Scan for the cell matching the given text and deliver its [X, Y] coordinate at center. 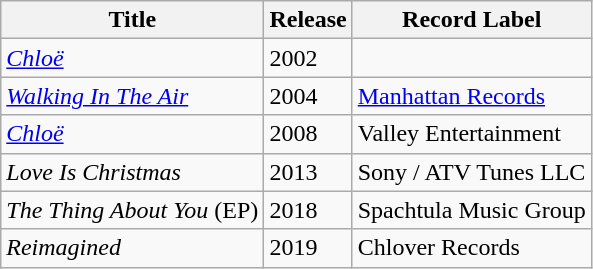
Release [308, 20]
2018 [308, 210]
Chlover Records [472, 248]
2008 [308, 134]
2004 [308, 96]
Title [132, 20]
Walking In The Air [132, 96]
Record Label [472, 20]
Spachtula Music Group [472, 210]
Manhattan Records [472, 96]
The Thing About You (EP) [132, 210]
Sony / ATV Tunes LLC [472, 172]
Love Is Christmas [132, 172]
2019 [308, 248]
Valley Entertainment [472, 134]
2002 [308, 58]
Reimagined [132, 248]
2013 [308, 172]
